Output the (X, Y) coordinate of the center of the cell containing the given text.  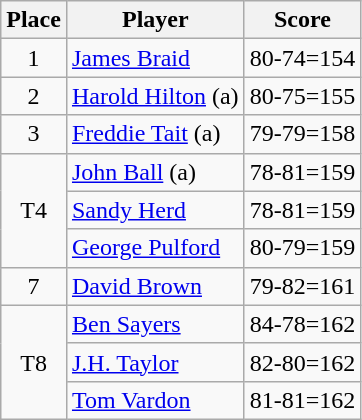
81-81=162 (302, 400)
Player (155, 20)
3 (34, 134)
T4 (34, 210)
J.H. Taylor (155, 362)
Tom Vardon (155, 400)
James Braid (155, 58)
John Ball (a) (155, 172)
David Brown (155, 286)
79-79=158 (302, 134)
Score (302, 20)
Ben Sayers (155, 324)
80-75=155 (302, 96)
Place (34, 20)
80-79=159 (302, 248)
79-82=161 (302, 286)
Freddie Tait (a) (155, 134)
2 (34, 96)
Sandy Herd (155, 210)
84-78=162 (302, 324)
82-80=162 (302, 362)
T8 (34, 362)
7 (34, 286)
George Pulford (155, 248)
80-74=154 (302, 58)
1 (34, 58)
Harold Hilton (a) (155, 96)
